Pinpoint the cell where the given text exists, returning its (x, y) midpoint coordinate. 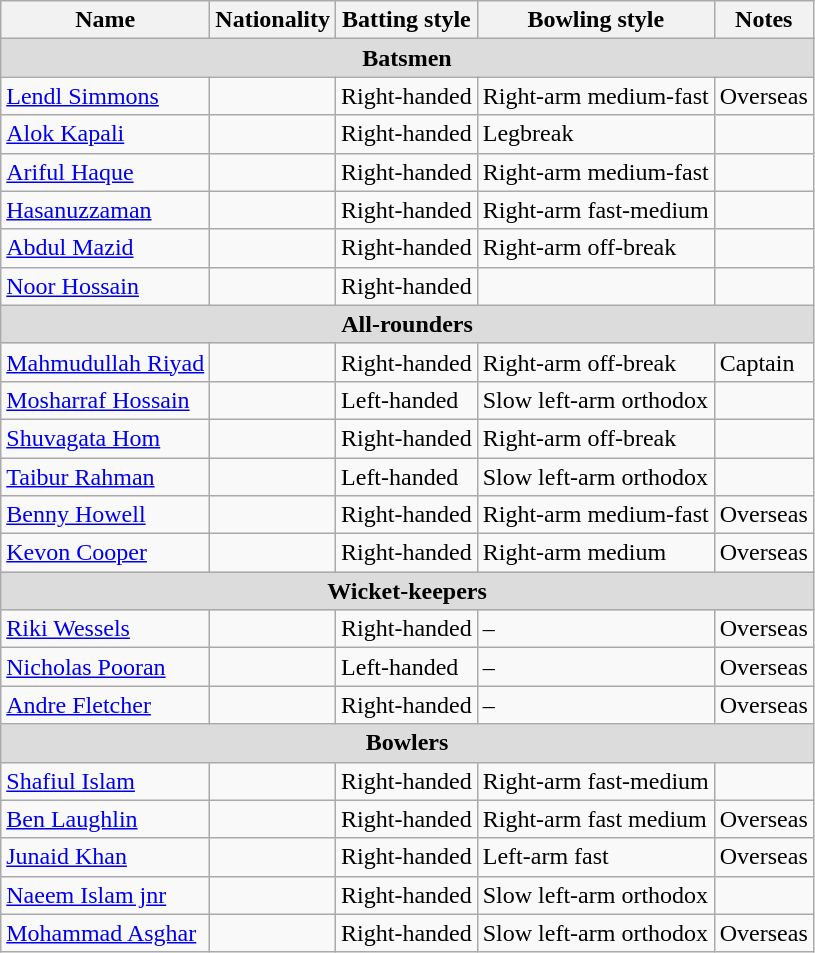
Lendl Simmons (106, 96)
Alok Kapali (106, 134)
Mahmudullah Riyad (106, 362)
Noor Hossain (106, 286)
Hasanuzzaman (106, 210)
Nicholas Pooran (106, 667)
Abdul Mazid (106, 248)
Bowlers (408, 743)
Notes (764, 20)
Shuvagata Hom (106, 438)
Right-arm medium (596, 553)
Bowling style (596, 20)
Legbreak (596, 134)
Mohammad Asghar (106, 933)
Mosharraf Hossain (106, 400)
Wicket-keepers (408, 591)
Ben Laughlin (106, 819)
Kevon Cooper (106, 553)
Left-arm fast (596, 857)
Name (106, 20)
Benny Howell (106, 515)
Naeem Islam jnr (106, 895)
Ariful Haque (106, 172)
Batsmen (408, 58)
Captain (764, 362)
Batting style (407, 20)
Andre Fletcher (106, 705)
Shafiul Islam (106, 781)
Taibur Rahman (106, 477)
Right-arm fast medium (596, 819)
Junaid Khan (106, 857)
All-rounders (408, 324)
Nationality (273, 20)
Riki Wessels (106, 629)
